From the cell containing the given text, extract its center point as [x, y] coordinate. 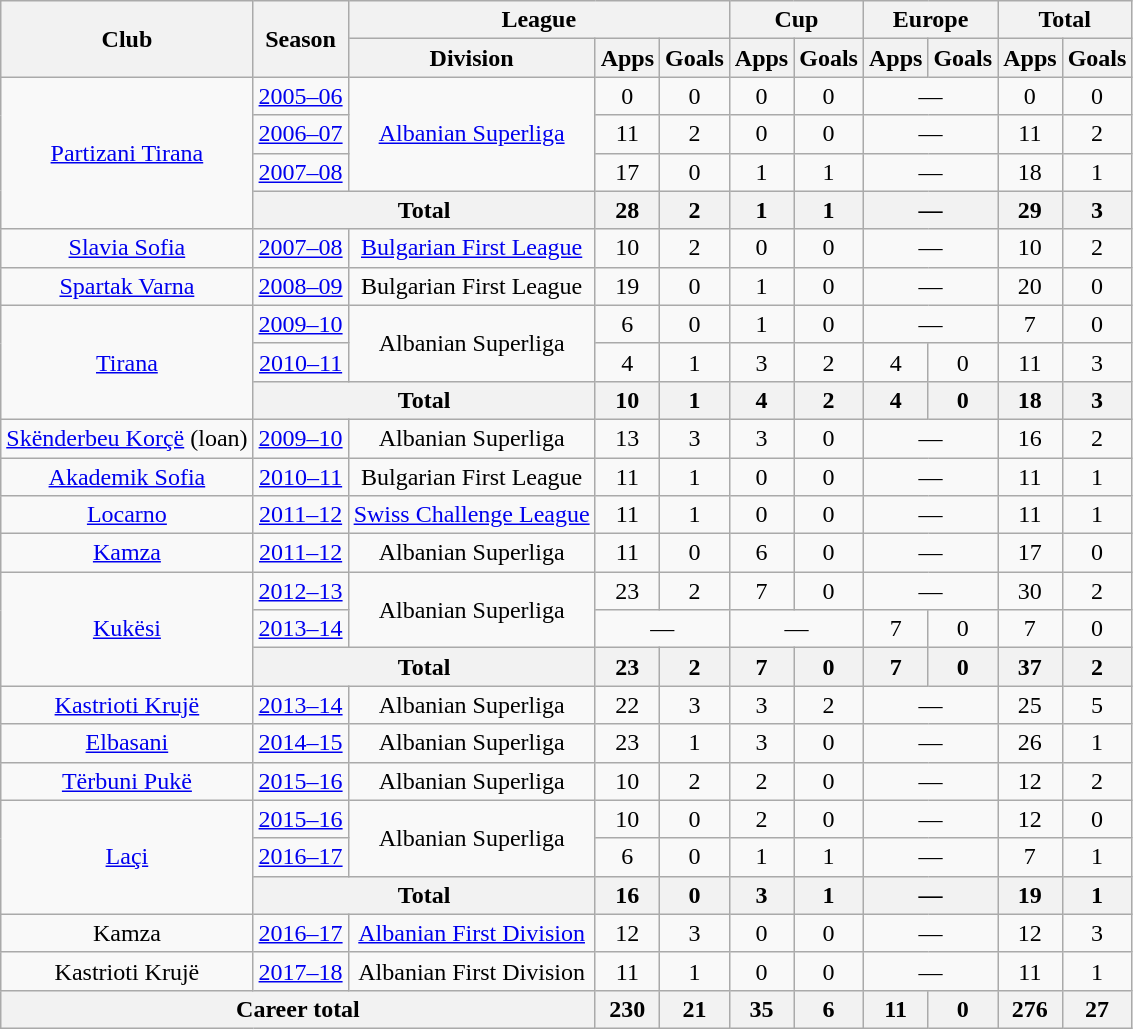
37 [1030, 667]
2014–15 [300, 743]
26 [1030, 743]
Partizani Tirana [127, 153]
230 [627, 1009]
Career total [298, 1009]
2005–06 [300, 96]
League [538, 20]
2008–09 [300, 286]
Elbasani [127, 743]
Tirana [127, 362]
Skënderbeu Korçë (loan) [127, 438]
Tërbuni Pukë [127, 781]
22 [627, 705]
35 [761, 1009]
Akademik Sofia [127, 477]
Swiss Challenge League [472, 515]
13 [627, 438]
21 [695, 1009]
Laçi [127, 857]
30 [1030, 591]
Division [472, 58]
28 [627, 210]
Season [300, 39]
Slavia Sofia [127, 248]
Kukësi [127, 629]
Club [127, 39]
Spartak Varna [127, 286]
276 [1030, 1009]
29 [1030, 210]
27 [1097, 1009]
2006–07 [300, 134]
Cup [796, 20]
25 [1030, 705]
2012–13 [300, 591]
Locarno [127, 515]
20 [1030, 286]
Europe [930, 20]
5 [1097, 705]
2017–18 [300, 971]
